Determine the (x, y) coordinate at the center of the cell enclosing the given text.  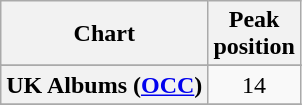
14 (254, 85)
Chart (104, 34)
UK Albums (OCC) (104, 85)
Peakposition (254, 34)
